Scan for the cell matching the given text and deliver its [X, Y] coordinate at center. 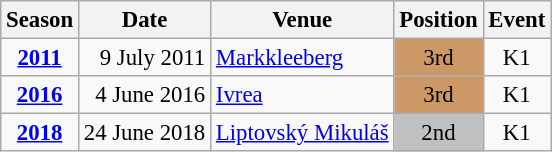
2011 [40, 58]
Position [438, 20]
2nd [438, 133]
Markkleeberg [302, 58]
Event [517, 20]
Season [40, 20]
2018 [40, 133]
24 June 2018 [144, 133]
4 June 2016 [144, 95]
2016 [40, 95]
Liptovský Mikuláš [302, 133]
Venue [302, 20]
9 July 2011 [144, 58]
Date [144, 20]
Ivrea [302, 95]
